Output the (x, y) coordinate of the center of the cell containing the given text.  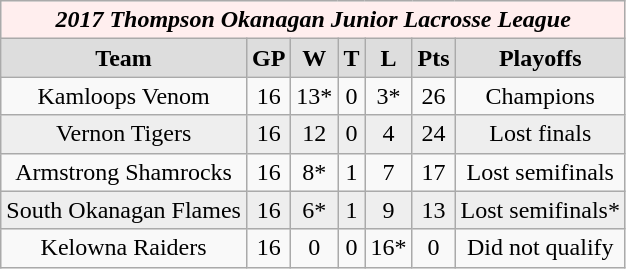
Kamloops Venom (124, 96)
Champions (540, 96)
12 (314, 134)
26 (434, 96)
Vernon Tigers (124, 134)
Team (124, 58)
W (314, 58)
L (388, 58)
9 (388, 210)
Did not qualify (540, 248)
South Okanagan Flames (124, 210)
Armstrong Shamrocks (124, 172)
7 (388, 172)
4 (388, 134)
Kelowna Raiders (124, 248)
3* (388, 96)
24 (434, 134)
13 (434, 210)
6* (314, 210)
T (352, 58)
17 (434, 172)
Playoffs (540, 58)
2017 Thompson Okanagan Junior Lacrosse League (314, 20)
Lost semifinals (540, 172)
16* (388, 248)
13* (314, 96)
8* (314, 172)
Lost finals (540, 134)
Lost semifinals* (540, 210)
Pts (434, 58)
GP (268, 58)
